Determine the (X, Y) coordinate at the center of the cell enclosing the given text.  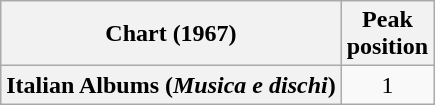
1 (387, 85)
Peakposition (387, 34)
Chart (1967) (171, 34)
Italian Albums (Musica e dischi) (171, 85)
